Provide the [X, Y] coordinate of the cell's center where the given text is located.  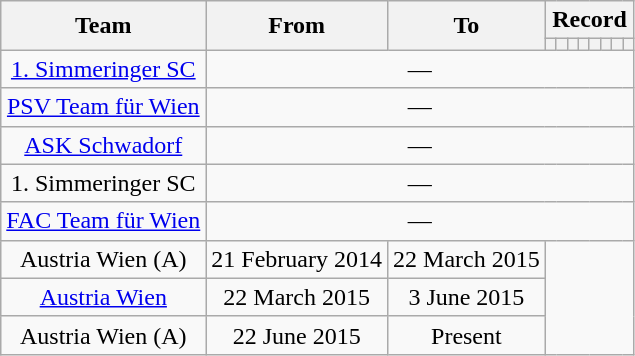
FAC Team für Wien [104, 221]
PSV Team für Wien [104, 107]
Austria Wien [104, 297]
From [297, 26]
Present [467, 335]
Team [104, 26]
To [467, 26]
22 June 2015 [297, 335]
ASK Schwadorf [104, 145]
Record [589, 20]
3 June 2015 [467, 297]
21 February 2014 [297, 259]
